Detect which cell encompasses the target text, then output its [X, Y] center coordinate. 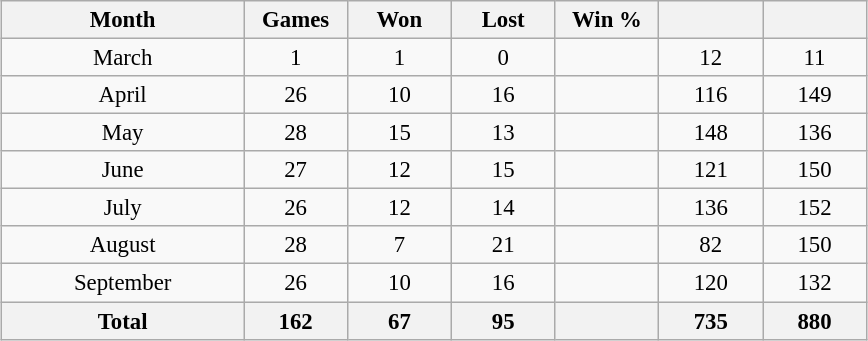
148 [711, 133]
149 [815, 95]
Total [123, 321]
Won [399, 20]
82 [711, 245]
21 [503, 245]
95 [503, 321]
0 [503, 57]
September [123, 283]
121 [711, 170]
152 [815, 208]
120 [711, 283]
162 [296, 321]
13 [503, 133]
July [123, 208]
March [123, 57]
Win % [607, 20]
Lost [503, 20]
Games [296, 20]
14 [503, 208]
735 [711, 321]
116 [711, 95]
7 [399, 245]
April [123, 95]
June [123, 170]
Month [123, 20]
August [123, 245]
11 [815, 57]
May [123, 133]
880 [815, 321]
27 [296, 170]
67 [399, 321]
132 [815, 283]
